Identify which cell holds the provided text, then report its (x, y) central coordinate. 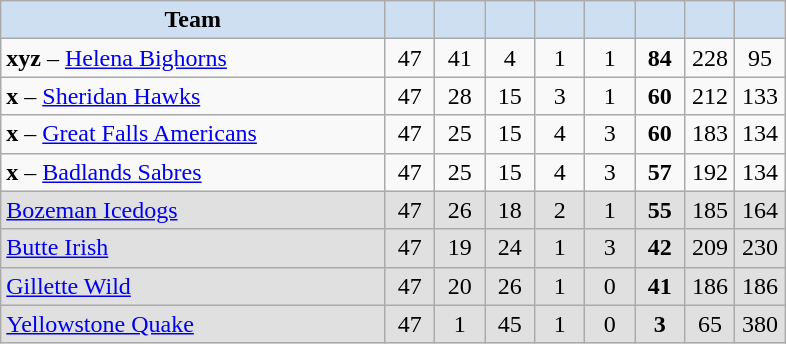
133 (760, 96)
84 (660, 58)
57 (660, 172)
Team (193, 20)
192 (710, 172)
Gillette Wild (193, 286)
19 (460, 248)
65 (710, 324)
Yellowstone Quake (193, 324)
183 (710, 134)
24 (510, 248)
2 (560, 210)
164 (760, 210)
Butte Irish (193, 248)
x – Great Falls Americans (193, 134)
20 (460, 286)
18 (510, 210)
45 (510, 324)
xyz – Helena Bighorns (193, 58)
x – Sheridan Hawks (193, 96)
380 (760, 324)
185 (710, 210)
Bozeman Icedogs (193, 210)
228 (710, 58)
28 (460, 96)
212 (710, 96)
209 (710, 248)
230 (760, 248)
x – Badlands Sabres (193, 172)
55 (660, 210)
95 (760, 58)
42 (660, 248)
